Extract the (x, y) coordinate from the center of the cell holding the provided text.  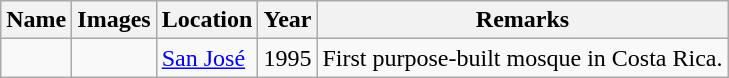
Remarks (522, 20)
First purpose-built mosque in Costa Rica. (522, 58)
Location (207, 20)
1995 (288, 58)
San José (207, 58)
Year (288, 20)
Images (114, 20)
Name (36, 20)
